Scan for the cell matching the given text and deliver its (x, y) coordinate at center. 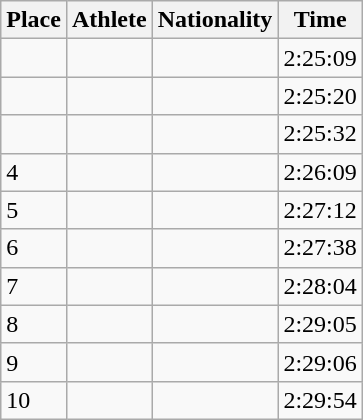
Time (320, 20)
4 (34, 172)
Place (34, 20)
5 (34, 210)
2:25:32 (320, 134)
2:25:20 (320, 96)
8 (34, 324)
7 (34, 286)
Athlete (109, 20)
10 (34, 400)
2:29:54 (320, 400)
2:28:04 (320, 286)
2:27:38 (320, 248)
2:25:09 (320, 58)
2:29:06 (320, 362)
2:26:09 (320, 172)
Nationality (215, 20)
9 (34, 362)
6 (34, 248)
2:29:05 (320, 324)
2:27:12 (320, 210)
